Search for the cell housing the specified text and yield its [x, y] center coordinate. 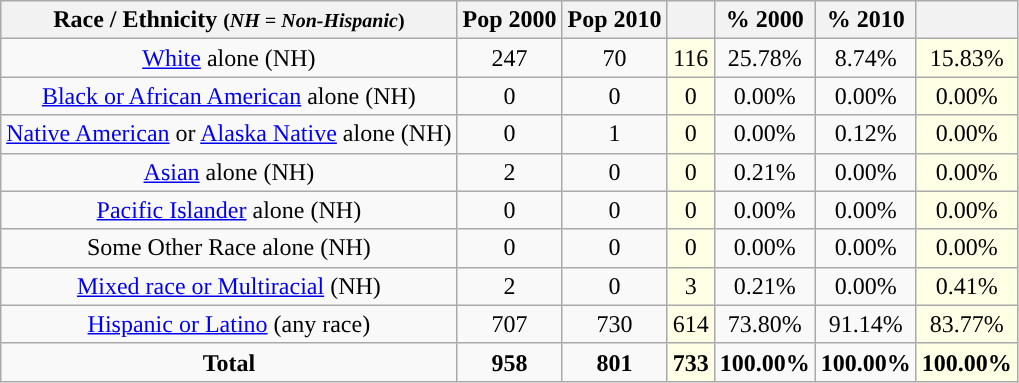
25.78% [764, 58]
Mixed race or Multiracial (NH) [229, 286]
1 [614, 134]
Pop 2010 [614, 20]
% 2010 [866, 20]
730 [614, 324]
White alone (NH) [229, 58]
15.83% [966, 58]
Pop 2000 [510, 20]
70 [614, 58]
Total [229, 362]
Native American or Alaska Native alone (NH) [229, 134]
% 2000 [764, 20]
8.74% [866, 58]
0.12% [866, 134]
707 [510, 324]
3 [690, 286]
Black or African American alone (NH) [229, 96]
Race / Ethnicity (NH = Non-Hispanic) [229, 20]
958 [510, 362]
Hispanic or Latino (any race) [229, 324]
247 [510, 58]
Asian alone (NH) [229, 172]
91.14% [866, 324]
116 [690, 58]
801 [614, 362]
733 [690, 362]
83.77% [966, 324]
614 [690, 324]
Some Other Race alone (NH) [229, 248]
73.80% [764, 324]
0.41% [966, 286]
Pacific Islander alone (NH) [229, 210]
